Pinpoint the cell where the given text exists, returning its (X, Y) midpoint coordinate. 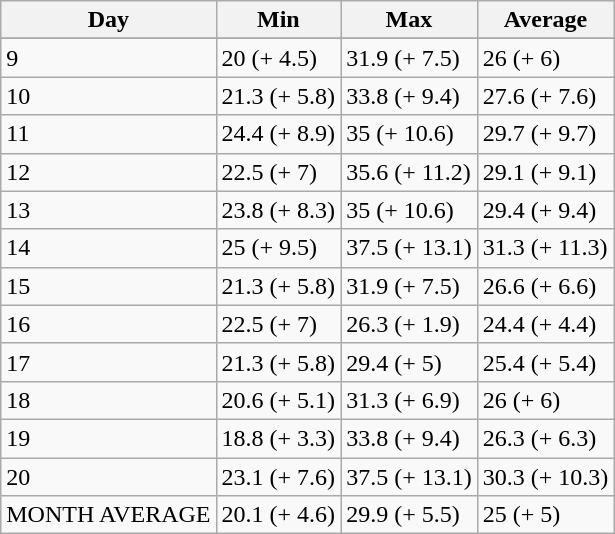
20 (108, 477)
25.4 (+ 5.4) (546, 362)
Average (546, 20)
9 (108, 58)
Min (278, 20)
20 (+ 4.5) (278, 58)
26.3 (+ 6.3) (546, 438)
27.6 (+ 7.6) (546, 96)
29.9 (+ 5.5) (410, 515)
Day (108, 20)
18.8 (+ 3.3) (278, 438)
18 (108, 400)
11 (108, 134)
10 (108, 96)
29.1 (+ 9.1) (546, 172)
15 (108, 286)
25 (+ 9.5) (278, 248)
24.4 (+ 8.9) (278, 134)
29.4 (+ 9.4) (546, 210)
24.4 (+ 4.4) (546, 324)
12 (108, 172)
17 (108, 362)
35.6 (+ 11.2) (410, 172)
14 (108, 248)
25 (+ 5) (546, 515)
31.3 (+ 6.9) (410, 400)
MONTH AVERAGE (108, 515)
Max (410, 20)
20.6 (+ 5.1) (278, 400)
16 (108, 324)
23.1 (+ 7.6) (278, 477)
30.3 (+ 10.3) (546, 477)
19 (108, 438)
31.3 (+ 11.3) (546, 248)
20.1 (+ 4.6) (278, 515)
13 (108, 210)
26.6 (+ 6.6) (546, 286)
29.7 (+ 9.7) (546, 134)
29.4 (+ 5) (410, 362)
26.3 (+ 1.9) (410, 324)
23.8 (+ 8.3) (278, 210)
